Capture the cell that displays the provided text and extract its [X, Y] central coordinate. 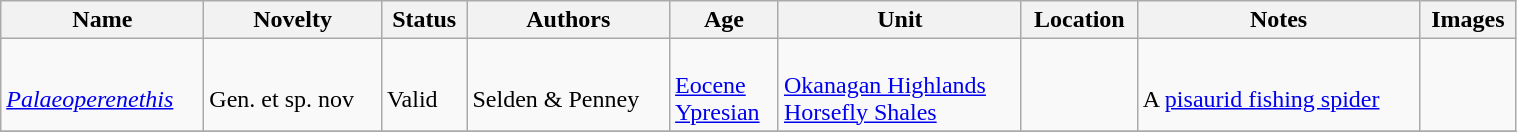
Selden & Penney [568, 85]
Notes [1278, 20]
EoceneYpresian [724, 85]
Authors [568, 20]
Status [424, 20]
Location [1079, 20]
Okanagan HighlandsHorsefly Shales [900, 85]
Images [1468, 20]
Palaeoperenethis [102, 85]
Valid [424, 85]
Gen. et sp. nov [293, 85]
Age [724, 20]
A pisaurid fishing spider [1278, 85]
Unit [900, 20]
Novelty [293, 20]
Name [102, 20]
